Pinpoint the cell where the given text exists, returning its (x, y) midpoint coordinate. 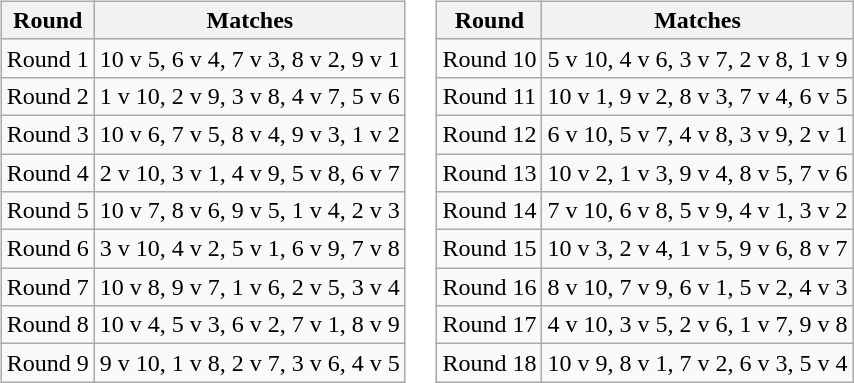
10 v 2, 1 v 3, 9 v 4, 8 v 5, 7 v 6 (698, 173)
5 v 10, 4 v 6, 3 v 7, 2 v 8, 1 v 9 (698, 58)
Round 12 (490, 134)
4 v 10, 3 v 5, 2 v 6, 1 v 7, 9 v 8 (698, 325)
10 v 3, 2 v 4, 1 v 5, 9 v 6, 8 v 7 (698, 249)
6 v 10, 5 v 7, 4 v 8, 3 v 9, 2 v 1 (698, 134)
Round 10 (490, 58)
10 v 5, 6 v 4, 7 v 3, 8 v 2, 9 v 1 (250, 58)
Round 16 (490, 287)
Round 2 (48, 96)
8 v 10, 7 v 9, 6 v 1, 5 v 2, 4 v 3 (698, 287)
Round 8 (48, 325)
Round 15 (490, 249)
Round 3 (48, 134)
1 v 10, 2 v 9, 3 v 8, 4 v 7, 5 v 6 (250, 96)
10 v 4, 5 v 3, 6 v 2, 7 v 1, 8 v 9 (250, 325)
Round 9 (48, 363)
Round 13 (490, 173)
10 v 8, 9 v 7, 1 v 6, 2 v 5, 3 v 4 (250, 287)
7 v 10, 6 v 8, 5 v 9, 4 v 1, 3 v 2 (698, 211)
3 v 10, 4 v 2, 5 v 1, 6 v 9, 7 v 8 (250, 249)
10 v 1, 9 v 2, 8 v 3, 7 v 4, 6 v 5 (698, 96)
Round 4 (48, 173)
10 v 7, 8 v 6, 9 v 5, 1 v 4, 2 v 3 (250, 211)
10 v 6, 7 v 5, 8 v 4, 9 v 3, 1 v 2 (250, 134)
Round 14 (490, 211)
10 v 9, 8 v 1, 7 v 2, 6 v 3, 5 v 4 (698, 363)
Round 11 (490, 96)
2 v 10, 3 v 1, 4 v 9, 5 v 8, 6 v 7 (250, 173)
9 v 10, 1 v 8, 2 v 7, 3 v 6, 4 v 5 (250, 363)
Round 6 (48, 249)
Round 5 (48, 211)
Round 1 (48, 58)
Round 17 (490, 325)
Round 7 (48, 287)
Round 18 (490, 363)
